Pinpoint the cell where the given text exists, returning its [x, y] midpoint coordinate. 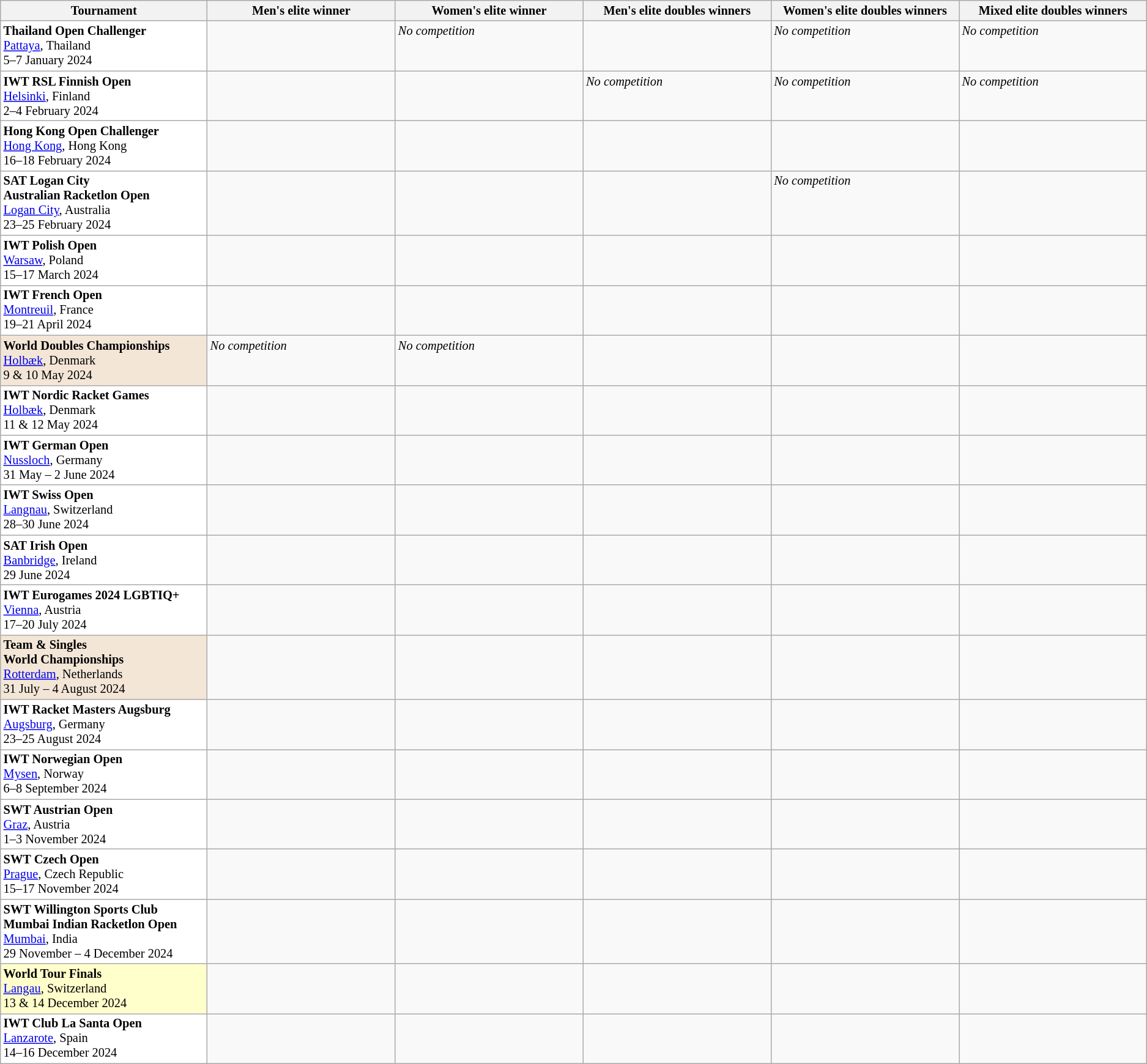
IWT Racket Masters AugsburgAugsburg, Germany23–25 August 2024 [104, 725]
Women's elite doubles winners [865, 10]
SAT Irish OpenBanbridge, Ireland29 June 2024 [104, 560]
IWT Eurogames 2024 LGBTIQ+Vienna, Austria17–20 July 2024 [104, 610]
IWT Nordic Racket GamesHolbæk, Denmark11 & 12 May 2024 [104, 410]
IWT Swiss OpenLangnau, Switzerland28–30 June 2024 [104, 510]
Men's elite doubles winners [677, 10]
SWT Czech OpenPrague, Czech Republic15–17 November 2024 [104, 874]
IWT Club La Santa OpenLanzarote, Spain14–16 December 2024 [104, 1038]
Hong Kong Open ChallengerHong Kong, Hong Kong16–18 February 2024 [104, 146]
Team & SinglesWorld ChampionshipsRotterdam, Netherlands31 July – 4 August 2024 [104, 667]
IWT Norwegian OpenMysen, Norway6–8 September 2024 [104, 774]
Mixed elite doubles winners [1053, 10]
SWT Austrian OpenGraz, Austria1–3 November 2024 [104, 824]
IWT German OpenNussloch, Germany31 May – 2 June 2024 [104, 460]
Men's elite winner [301, 10]
IWT Polish OpenWarsaw, Poland15–17 March 2024 [104, 260]
SAT Logan CityAustralian Racketlon OpenLogan City, Australia23–25 February 2024 [104, 203]
SWT Willington Sports ClubMumbai Indian Racketlon OpenMumbai, India29 November – 4 December 2024 [104, 931]
World Tour FinalsLangau, Switzerland13 & 14 December 2024 [104, 989]
World Doubles ChampionshipsHolbæk, Denmark9 & 10 May 2024 [104, 360]
IWT French OpenMontreuil, France19–21 April 2024 [104, 310]
Women's elite winner [489, 10]
IWT RSL Finnish Open Helsinki, Finland2–4 February 2024 [104, 96]
Thailand Open ChallengerPattaya, Thailand5–7 January 2024 [104, 46]
Tournament [104, 10]
